Capture the cell that displays the provided text and extract its [x, y] central coordinate. 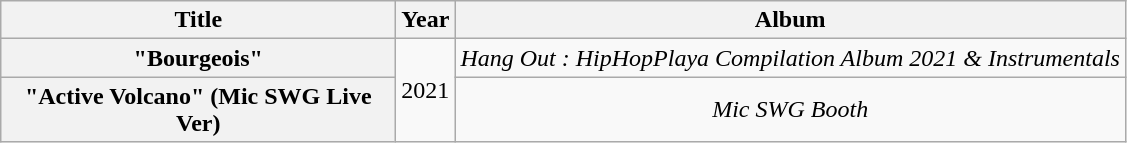
Title [198, 20]
"Bourgeois" [198, 58]
Hang Out : HipHopPlaya Compilation Album 2021 & Instrumentals [790, 58]
2021 [426, 90]
Album [790, 20]
Mic SWG Booth [790, 110]
Year [426, 20]
"Active Volcano" (Mic SWG Live Ver) [198, 110]
